Determine the (x, y) coordinate at the center of the cell enclosing the given text.  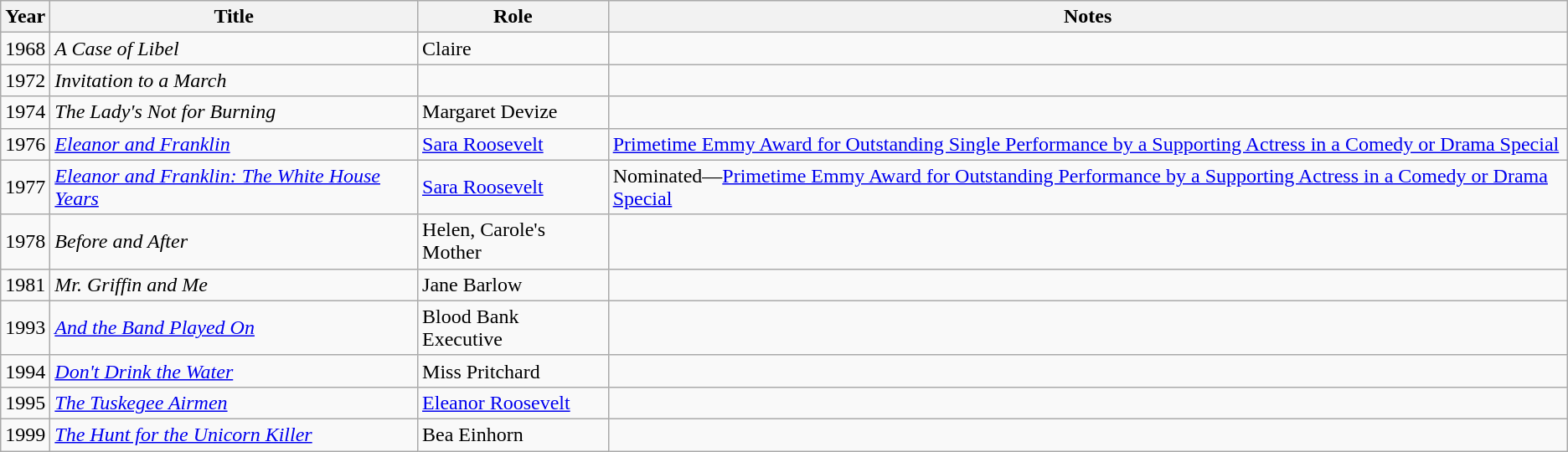
Margaret Devize (513, 112)
Blood Bank Executive (513, 328)
Eleanor and Franklin: The White House Years (235, 187)
Nominated—Primetime Emmy Award for Outstanding Performance by a Supporting Actress in a Comedy or Drama Special (1087, 187)
Don't Drink the Water (235, 371)
The Hunt for the Unicorn Killer (235, 434)
1976 (25, 144)
Notes (1087, 17)
Eleanor and Franklin (235, 144)
Primetime Emmy Award for Outstanding Single Performance by a Supporting Actress in a Comedy or Drama Special (1087, 144)
Mr. Griffin and Me (235, 285)
And the Band Played On (235, 328)
1972 (25, 80)
Title (235, 17)
Year (25, 17)
A Case of Libel (235, 49)
Jane Barlow (513, 285)
1978 (25, 241)
Role (513, 17)
Claire (513, 49)
Helen, Carole's Mother (513, 241)
1968 (25, 49)
1993 (25, 328)
1999 (25, 434)
1977 (25, 187)
1995 (25, 403)
Eleanor Roosevelt (513, 403)
Before and After (235, 241)
Miss Pritchard (513, 371)
1994 (25, 371)
1981 (25, 285)
Bea Einhorn (513, 434)
Invitation to a March (235, 80)
The Lady's Not for Burning (235, 112)
The Tuskegee Airmen (235, 403)
1974 (25, 112)
